Provide the (X, Y) coordinate of the cell's center where the given text is located.  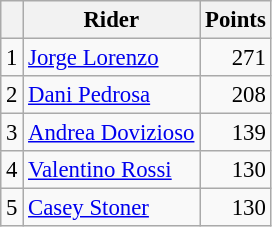
208 (236, 95)
3 (12, 133)
Dani Pedrosa (112, 95)
Points (236, 20)
5 (12, 208)
2 (12, 95)
Valentino Rossi (112, 170)
139 (236, 133)
4 (12, 170)
Jorge Lorenzo (112, 58)
Andrea Dovizioso (112, 133)
Rider (112, 20)
271 (236, 58)
Casey Stoner (112, 208)
1 (12, 58)
